Determine the [x, y] coordinate at the center of the cell enclosing the given text.  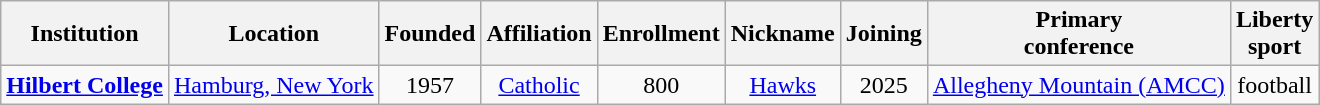
Affiliation [539, 34]
Hamburg, New York [274, 85]
Hawks [782, 85]
2025 [884, 85]
Nickname [782, 34]
Founded [430, 34]
Institution [85, 34]
1957 [430, 85]
Hilbert College [85, 85]
Catholic [539, 85]
Libertysport [1274, 34]
Primaryconference [1078, 34]
Location [274, 34]
football [1274, 85]
800 [661, 85]
Allegheny Mountain (AMCC) [1078, 85]
Enrollment [661, 34]
Joining [884, 34]
